For the text-containing cell, return its midpoint in [X, Y] coordinate format. 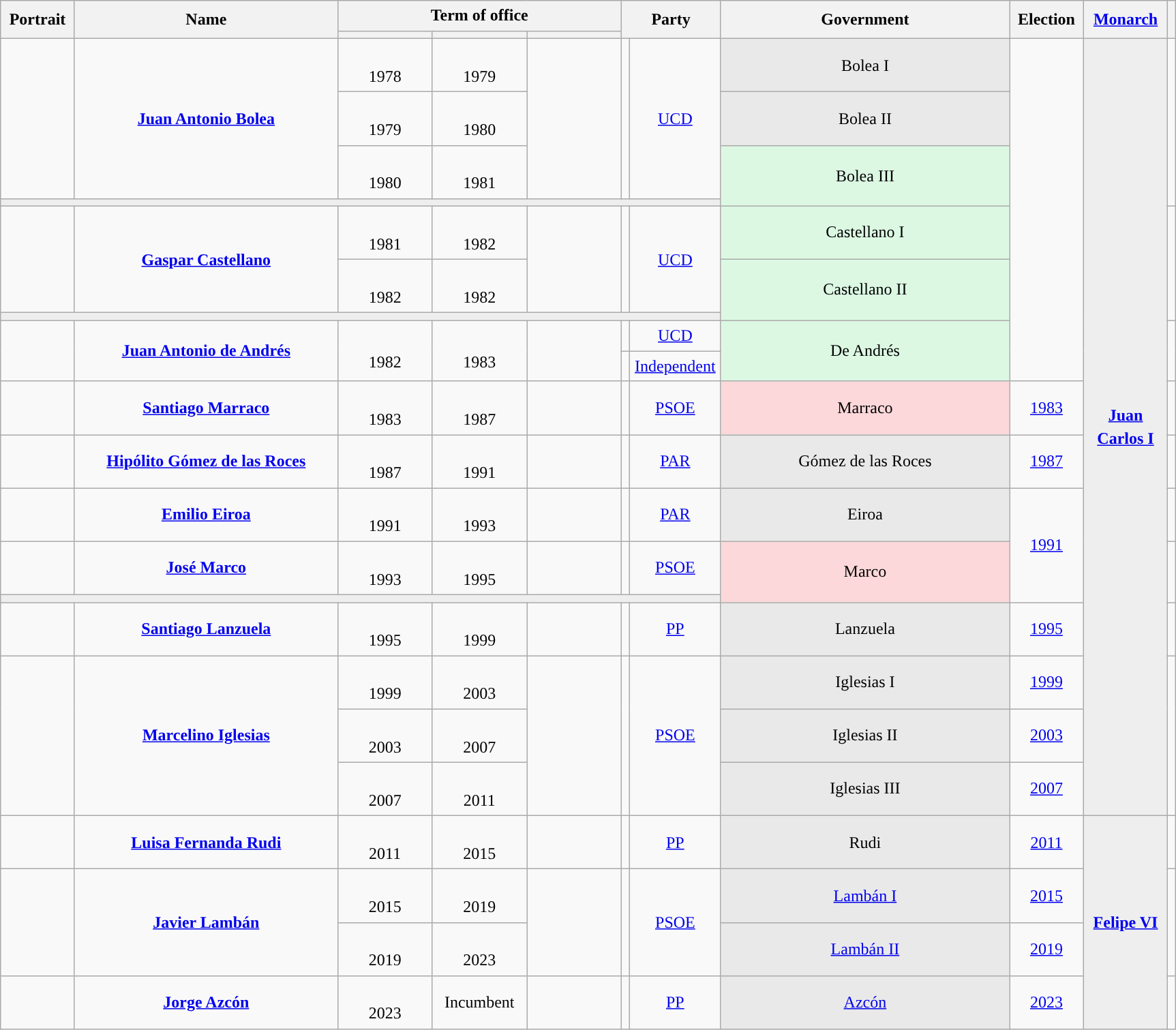
Eiroa [865, 515]
Monarch [1126, 20]
Emilio Eiroa [206, 515]
Iglesias I [865, 682]
Bolea III [865, 176]
Iglesias II [865, 736]
Rudi [865, 843]
Marcelino Iglesias [206, 736]
Lambán I [865, 896]
Bolea II [865, 119]
Hipólito Gómez de las Roces [206, 461]
Marraco [865, 408]
Marco [865, 571]
Incumbent [480, 1003]
Election [1047, 20]
Santiago Lanzuela [206, 629]
Gaspar Castellano [206, 259]
Juan Carlos I [1126, 427]
De Andrés [865, 350]
José Marco [206, 568]
Jorge Azcón [206, 1003]
Term of office [479, 16]
Felipe VI [1126, 923]
Juan Antonio Bolea [206, 119]
Party [671, 20]
Azcón [865, 1003]
Castellano II [865, 290]
Luisa Fernanda Rudi [206, 843]
Lambán II [865, 949]
Name [206, 20]
Santiago Marraco [206, 408]
Independent [676, 367]
Bolea I [865, 65]
Iglesias III [865, 789]
Government [865, 20]
1978 [385, 65]
Portrait [38, 20]
Juan Antonio de Andrés [206, 350]
Castellano I [865, 232]
Lanzuela [865, 629]
Gómez de las Roces [865, 461]
Javier Lambán [206, 923]
